Output the [X, Y] coordinate of the center of the cell containing the given text.  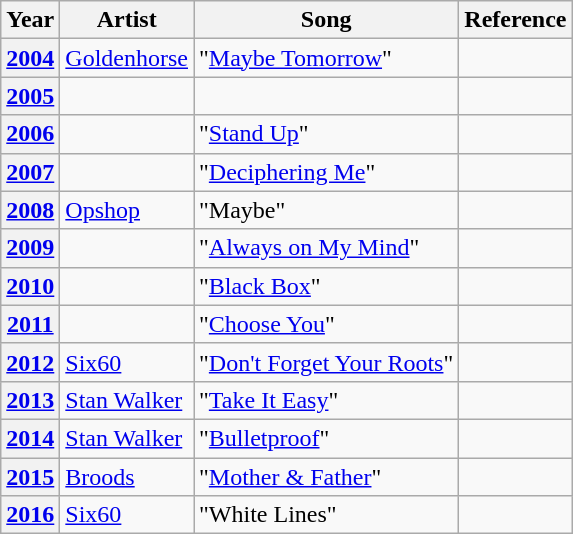
2011 [30, 324]
2013 [30, 400]
"Choose You" [326, 324]
"Don't Forget Your Roots" [326, 362]
2007 [30, 172]
2012 [30, 362]
2016 [30, 515]
2008 [30, 210]
"Maybe" [326, 210]
Broods [127, 477]
"Take It Easy" [326, 400]
Reference [516, 20]
Artist [127, 20]
2006 [30, 134]
Opshop [127, 210]
Goldenhorse [127, 58]
2009 [30, 248]
2005 [30, 96]
"Stand Up" [326, 134]
"Deciphering Me" [326, 172]
2004 [30, 58]
"Maybe Tomorrow" [326, 58]
Year [30, 20]
2014 [30, 438]
2015 [30, 477]
Song [326, 20]
"Bulletproof" [326, 438]
"White Lines" [326, 515]
"Black Box" [326, 286]
"Mother & Father" [326, 477]
"Always on My Mind" [326, 248]
2010 [30, 286]
